Find where the given text appears and provide that cell's center as (X, Y) coordinate. 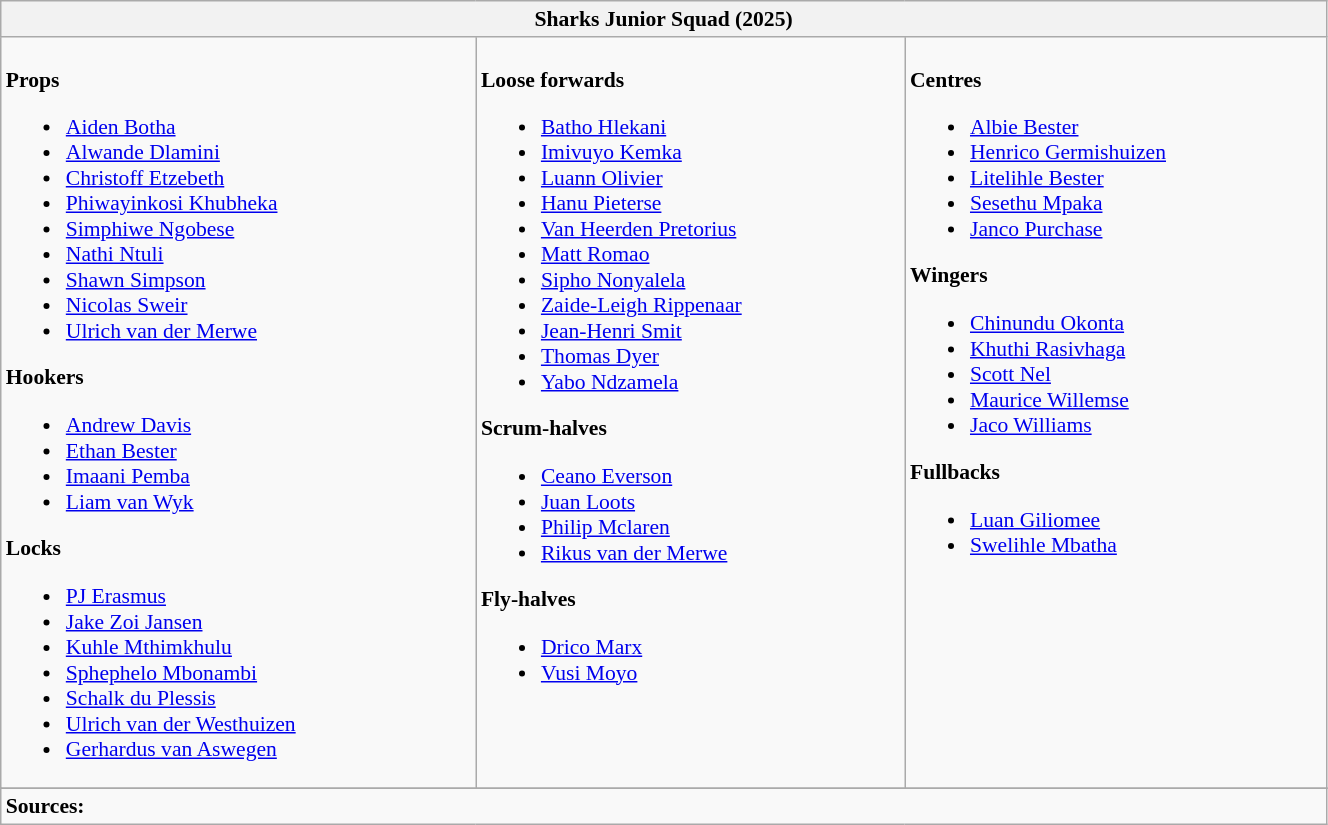
Sources: (664, 806)
Sharks Junior Squad (2025) (664, 19)
